Search for the cell housing the specified text and yield its [X, Y] center coordinate. 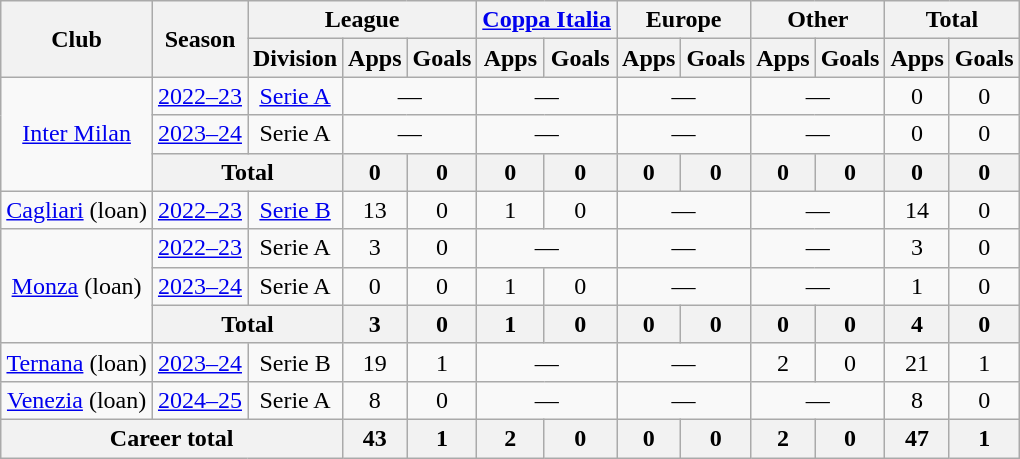
13 [375, 210]
2024–25 [200, 400]
43 [375, 438]
4 [917, 324]
Club [77, 39]
Career total [172, 438]
47 [917, 438]
Cagliari (loan) [77, 210]
League [362, 20]
Monza (loan) [77, 286]
Ternana (loan) [77, 362]
Coppa Italia [547, 20]
21 [917, 362]
Other [818, 20]
19 [375, 362]
Inter Milan [77, 134]
14 [917, 210]
Venezia (loan) [77, 400]
Europe [684, 20]
Season [200, 39]
Division [296, 58]
